Determine the (X, Y) coordinate at the center of the cell enclosing the given text.  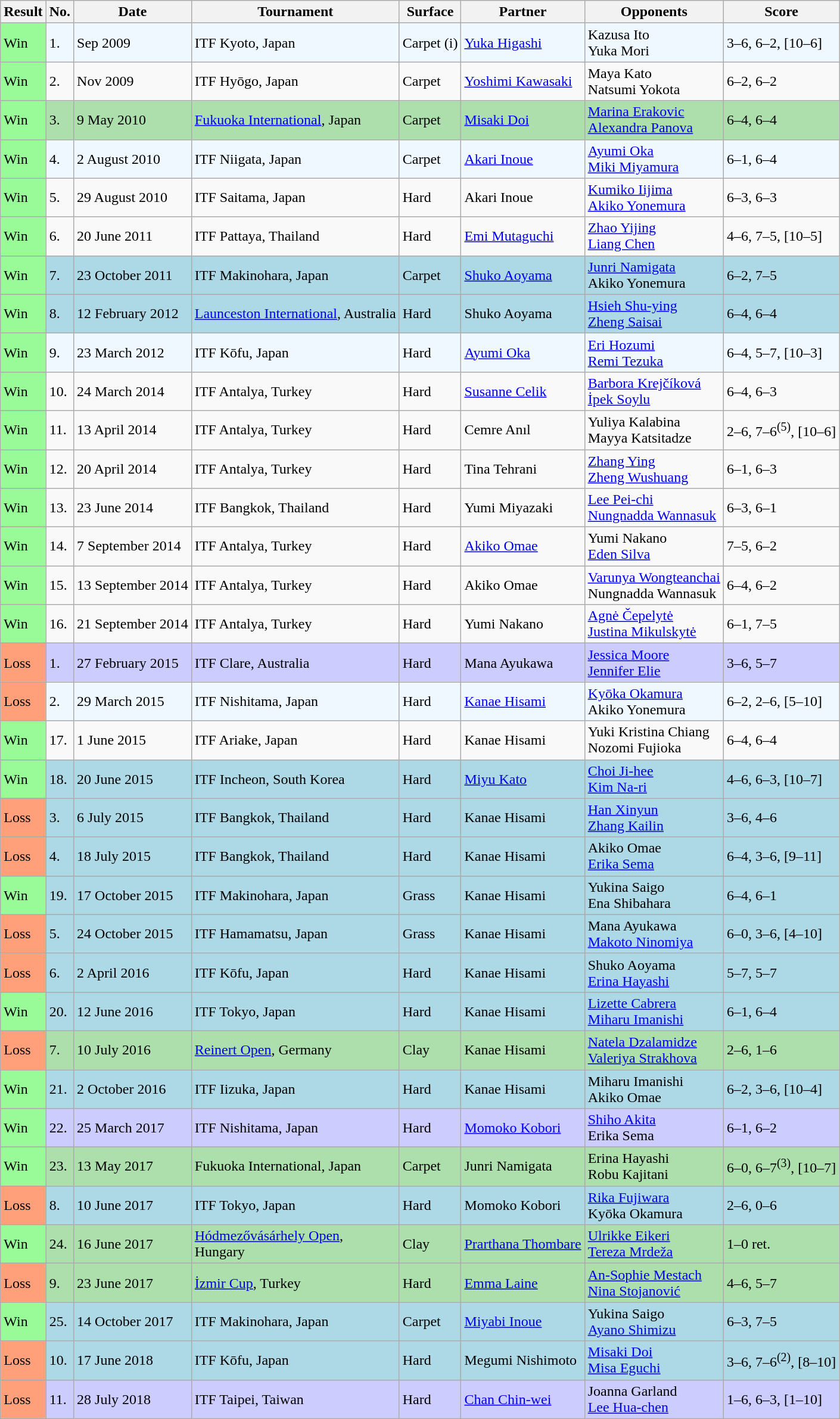
6–4, 5–7, [10–3] (781, 353)
Emi Mutaguchi (523, 236)
Lee Pei-chi Nungnadda Wannasuk (654, 508)
3–6, 5–7 (781, 662)
Date (133, 12)
20 June 2015 (133, 779)
Yoshimi Kawasaki (523, 81)
Maya Kato Natsumi Yokota (654, 81)
Chan Chin-wei (523, 1399)
Yumi Nakano (523, 624)
16. (60, 624)
Eri Hozumi Remi Tezuka (654, 353)
3–6, 4–6 (781, 817)
2–6, 7–6(5), [10–6] (781, 430)
Erina Hayashi Robu Kajitani (654, 1166)
24 March 2014 (133, 391)
ITF Saitama, Japan (295, 198)
6–2, 6–2 (781, 81)
6–4, 6–1 (781, 895)
ITF Kyoto, Japan (295, 43)
Result (23, 12)
Sep 2009 (133, 43)
2–6, 0–6 (781, 1206)
Agnė Čepelytė Justina Mikulskytė (654, 624)
Choi Ji-hee Kim Na-ri (654, 779)
Nov 2009 (133, 81)
Rika Fujiwara Kyōka Okamura (654, 1206)
13 May 2017 (133, 1166)
İzmir Cup, Turkey (295, 1283)
25 March 2017 (133, 1128)
29 August 2010 (133, 198)
22. (60, 1128)
16 June 2017 (133, 1244)
Score (781, 12)
ITF Hamamatsu, Japan (295, 934)
ITF Ariake, Japan (295, 740)
Yumi Miyazaki (523, 508)
Miharu Imanishi Akiko Omae (654, 1089)
6–1, 7–5 (781, 624)
ITF Pattaya, Thailand (295, 236)
Tournament (295, 12)
Han Xinyun Zhang Kailin (654, 817)
14 October 2017 (133, 1321)
Ulrikke Eikeri Tereza Mrdeža (654, 1244)
ITF Niigata, Japan (295, 158)
Misaki Doi Misa Eguchi (654, 1361)
Yumi Nakano Eden Silva (654, 547)
Hódmezővásárhely Open, Hungary (295, 1244)
6 July 2015 (133, 817)
Hsieh Shu-ying Zheng Saisai (654, 313)
Opponents (654, 12)
6–0, 6–7(3), [10–7] (781, 1166)
Zhao Yijing Liang Chen (654, 236)
24. (60, 1244)
Emma Laine (523, 1283)
Mana Ayukawa Makoto Ninomiya (654, 934)
2 October 2016 (133, 1089)
Yuka Higashi (523, 43)
Ayumi Oka Miki Miyamura (654, 158)
10 June 2017 (133, 1206)
6–3, 7–5 (781, 1321)
6–4, 3–6, [9–11] (781, 857)
Yukina Saigo Ayano Shimizu (654, 1321)
1–6, 6–3, [1–10] (781, 1399)
24 October 2015 (133, 934)
17 June 2018 (133, 1361)
Yuliya Kalabina Mayya Katsitadze (654, 430)
ITF Iizuka, Japan (295, 1089)
Joanna Garland Lee Hua-chen (654, 1399)
Miyu Kato (523, 779)
Shiho Akita Erika Sema (654, 1128)
18. (60, 779)
9 May 2010 (133, 120)
2–6, 1–6 (781, 1050)
Prarthana Thombare (523, 1244)
4–6, 6–3, [10–7] (781, 779)
21. (60, 1089)
Susanne Celik (523, 391)
3–6, 6–2, [10–6] (781, 43)
13. (60, 508)
4–6, 7–5, [10–5] (781, 236)
Akiko Omae Erika Sema (654, 857)
6–2, 7–5 (781, 275)
23 March 2012 (133, 353)
12. (60, 468)
Junri Namigata Akiko Yonemura (654, 275)
23 June 2017 (133, 1283)
Carpet (i) (430, 43)
6–3, 6–3 (781, 198)
Miyabi Inoue (523, 1321)
15. (60, 585)
Ayumi Oka (523, 353)
13 September 2014 (133, 585)
23 June 2014 (133, 508)
Reinert Open, Germany (295, 1050)
Surface (430, 12)
Jessica Moore Jennifer Elie (654, 662)
10 July 2016 (133, 1050)
12 February 2012 (133, 313)
23 October 2011 (133, 275)
ITF Incheon, South Korea (295, 779)
29 March 2015 (133, 702)
6–1, 6–2 (781, 1128)
Kumiko Iijima Akiko Yonemura (654, 198)
Yuki Kristina Chiang Nozomi Fujioka (654, 740)
14. (60, 547)
6–0, 3–6, [4–10] (781, 934)
Cemre Anıl (523, 430)
6–3, 6–1 (781, 508)
6–2, 2–6, [5–10] (781, 702)
ITF Clare, Australia (295, 662)
6–1, 6–3 (781, 468)
Launceston International, Australia (295, 313)
Natela Dzalamidze Valeriya Strakhova (654, 1050)
ITF Taipei, Taiwan (295, 1399)
5–7, 5–7 (781, 972)
Shuko Aoyama Erina Hayashi (654, 972)
An-Sophie Mestach Nina Stojanović (654, 1283)
Misaki Doi (523, 120)
Partner (523, 12)
17. (60, 740)
12 June 2016 (133, 1012)
27 February 2015 (133, 662)
6–2, 3–6, [10–4] (781, 1089)
1 June 2015 (133, 740)
17 October 2015 (133, 895)
20. (60, 1012)
4–6, 5–7 (781, 1283)
Zhang Ying Zheng Wushuang (654, 468)
ITF Hyōgo, Japan (295, 81)
20 June 2011 (133, 236)
21 September 2014 (133, 624)
19. (60, 895)
7 September 2014 (133, 547)
Yukina Saigo Ena Shibahara (654, 895)
18 July 2015 (133, 857)
6–4, 6–3 (781, 391)
23. (60, 1166)
Kyōka Okamura Akiko Yonemura (654, 702)
20 April 2014 (133, 468)
Barbora Krejčíková İpek Soylu (654, 391)
28 July 2018 (133, 1399)
Megumi Nishimoto (523, 1361)
25. (60, 1321)
2 April 2016 (133, 972)
Varunya Wongteanchai Nungnadda Wannasuk (654, 585)
Mana Ayukawa (523, 662)
Marina Erakovic Alexandra Panova (654, 120)
Junri Namigata (523, 1166)
No. (60, 12)
7–5, 6–2 (781, 547)
Lizette Cabrera Miharu Imanishi (654, 1012)
2 August 2010 (133, 158)
Tina Tehrani (523, 468)
13 April 2014 (133, 430)
1–0 ret. (781, 1244)
6–4, 6–2 (781, 585)
Kazusa Ito Yuka Mori (654, 43)
3–6, 7–6(2), [8–10] (781, 1361)
